Determine the [x, y] coordinate at the center of the cell enclosing the given text.  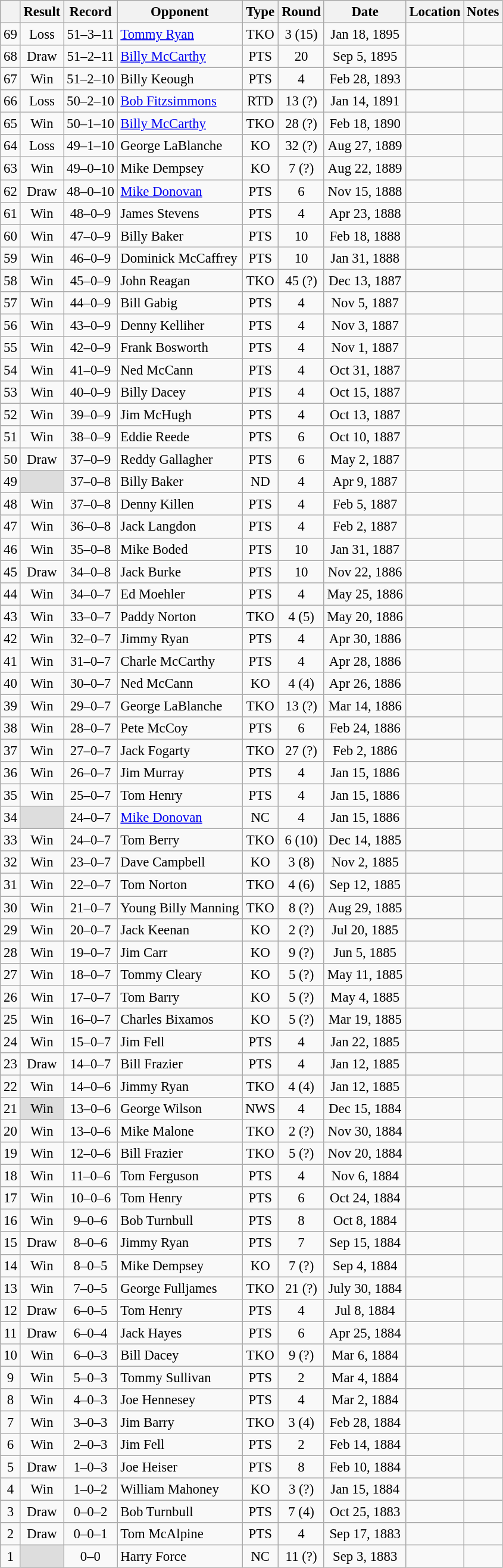
51 [11, 437]
35 [11, 796]
52 [11, 415]
Record [90, 12]
Dec 14, 1885 [365, 840]
Charle McCarthy [180, 661]
0–0–1 [90, 1534]
Feb 2, 1886 [365, 751]
Jan 14, 1891 [365, 101]
20–0–7 [90, 930]
19–0–7 [90, 952]
Jim Murray [180, 773]
38–0–9 [90, 437]
Apr 25, 1884 [365, 1333]
Tommy Cleary [180, 974]
48–0–9 [90, 213]
Sep 15, 1884 [365, 1243]
13 [11, 1288]
Oct 13, 1887 [365, 415]
27–0–7 [90, 751]
48 [11, 504]
15–0–7 [90, 1042]
46–0–9 [90, 258]
25–0–7 [90, 796]
Nov 5, 1887 [365, 303]
57 [11, 303]
24 [11, 1042]
34–0–8 [90, 572]
3 (8) [301, 863]
23 [11, 1064]
Aug 29, 1885 [365, 908]
John Reagan [180, 280]
Tom Ferguson [180, 1176]
36 [11, 773]
Jan 31, 1888 [365, 258]
37–0–9 [90, 460]
11 (?) [301, 1557]
3 (4) [301, 1422]
5–0–3 [90, 1377]
Jack Burke [180, 572]
40 [11, 684]
43–0–9 [90, 325]
42 [11, 639]
30–0–7 [90, 684]
11 [11, 1333]
Pete McCoy [180, 728]
59 [11, 258]
May 25, 1886 [365, 594]
Notes [483, 12]
32–0–7 [90, 639]
Feb 24, 1886 [365, 728]
Tom Norton [180, 885]
Apr 9, 1887 [365, 482]
Jack Langdon [180, 527]
Jim McHugh [180, 415]
10–0–6 [90, 1198]
61 [11, 213]
45–0–9 [90, 280]
56 [11, 325]
Eddie Reede [180, 437]
NWS [261, 1109]
Nov 22, 1886 [365, 572]
Mike Boded [180, 549]
Sep 3, 1883 [365, 1557]
6–0–5 [90, 1310]
Billy Dacey [180, 392]
28 (?) [301, 124]
Dec 13, 1887 [365, 280]
ND [261, 482]
58 [11, 280]
Mar 6, 1884 [365, 1355]
49–0–10 [90, 169]
1–0–3 [90, 1467]
14–0–6 [90, 1086]
Jim Barry [180, 1422]
64 [11, 146]
12–0–6 [90, 1154]
Feb 18, 1890 [365, 124]
Feb 28, 1893 [365, 79]
29–0–7 [90, 706]
68 [11, 57]
George Fulljames [180, 1288]
Tommy Sullivan [180, 1377]
Feb 2, 1887 [365, 527]
25 [11, 1020]
Mar 19, 1885 [365, 1020]
32 (?) [301, 146]
Jan 31, 1887 [365, 549]
66 [11, 101]
32 [11, 863]
Nov 15, 1888 [365, 191]
Aug 22, 1889 [365, 169]
18–0–7 [90, 974]
60 [11, 236]
1–0–2 [90, 1489]
50–1–10 [90, 124]
21 (?) [301, 1288]
14 [11, 1265]
51–3–11 [90, 35]
Oct 10, 1887 [365, 437]
2–0–3 [90, 1445]
12 [11, 1310]
Paddy Norton [180, 616]
May 20, 1886 [365, 616]
0–0 [90, 1557]
Feb 5, 1887 [365, 504]
Oct 24, 1884 [365, 1198]
Sep 4, 1884 [365, 1265]
51–2–10 [90, 79]
8 (?) [301, 908]
Oct 31, 1887 [365, 370]
18 [11, 1176]
22 [11, 1086]
5 [11, 1467]
Feb 18, 1888 [365, 236]
14–0–7 [90, 1064]
Bill Gabig [180, 303]
4–0–3 [90, 1400]
31–0–7 [90, 661]
Nov 1, 1887 [365, 348]
Tom Barry [180, 997]
30 [11, 908]
43 [11, 616]
8–0–5 [90, 1265]
50 [11, 460]
50–2–10 [90, 101]
Tom McAlpine [180, 1534]
Opponent [180, 12]
Feb 14, 1884 [365, 1445]
Bill Dacey [180, 1355]
63 [11, 169]
Jan 18, 1895 [365, 35]
Mar 14, 1886 [365, 706]
Apr 23, 1888 [365, 213]
33–0–7 [90, 616]
45 [11, 572]
Tom Berry [180, 840]
May 4, 1885 [365, 997]
Harry Force [180, 1557]
May 11, 1885 [365, 974]
28 [11, 952]
Oct 25, 1883 [365, 1512]
Reddy Gallagher [180, 460]
40–0–9 [90, 392]
36–0–8 [90, 527]
17–0–7 [90, 997]
Sep 17, 1883 [365, 1534]
Jim Carr [180, 952]
55 [11, 348]
41–0–9 [90, 370]
William Mahoney [180, 1489]
54 [11, 370]
Round [301, 12]
23–0–7 [90, 863]
28–0–7 [90, 728]
July 30, 1884 [365, 1288]
Frank Bosworth [180, 348]
Location [435, 12]
1 [11, 1557]
Feb 28, 1884 [365, 1422]
6–0–3 [90, 1355]
35–0–8 [90, 549]
16–0–7 [90, 1020]
4 (5) [301, 616]
May 2, 1887 [365, 460]
46 [11, 549]
34 [11, 818]
42–0–9 [90, 348]
7 (4) [301, 1512]
James Stevens [180, 213]
Oct 15, 1887 [365, 392]
Mike Malone [180, 1131]
Jun 5, 1885 [365, 952]
Jul 20, 1885 [365, 930]
49–1–10 [90, 146]
47–0–9 [90, 236]
Nov 20, 1884 [365, 1154]
Dominick McCaffrey [180, 258]
Jan 15, 1884 [365, 1489]
Jack Keenan [180, 930]
15 [11, 1243]
0–0–2 [90, 1512]
Dec 15, 1884 [365, 1109]
Mar 2, 1884 [365, 1400]
Nov 3, 1887 [365, 325]
37 [11, 751]
Joe Heiser [180, 1467]
Ed Moehler [180, 594]
Billy Keough [180, 79]
67 [11, 79]
48–0–10 [90, 191]
Apr 30, 1886 [365, 639]
4 (6) [301, 885]
9–0–6 [90, 1221]
Charles Bixamos [180, 1020]
Mar 4, 1884 [365, 1377]
8–0–6 [90, 1243]
6–0–4 [90, 1333]
Bob Fitzsimmons [180, 101]
27 (?) [301, 751]
27 [11, 974]
Dave Campbell [180, 863]
6 (10) [301, 840]
38 [11, 728]
41 [11, 661]
31 [11, 885]
3 (15) [301, 35]
Apr 26, 1886 [365, 684]
19 [11, 1154]
33 [11, 840]
Result [42, 12]
44–0–9 [90, 303]
Sep 5, 1895 [365, 57]
17 [11, 1198]
21 [11, 1109]
3 (?) [301, 1489]
53 [11, 392]
44 [11, 594]
39 [11, 706]
9 [11, 1377]
Nov 2, 1885 [365, 863]
3 [11, 1512]
62 [11, 191]
47 [11, 527]
Jack Fogarty [180, 751]
Oct 8, 1884 [365, 1221]
69 [11, 35]
Aug 27, 1889 [365, 146]
45 (?) [301, 280]
George Wilson [180, 1109]
Young Billy Manning [180, 908]
11–0–6 [90, 1176]
Jack Hayes [180, 1333]
Tommy Ryan [180, 35]
29 [11, 930]
26–0–7 [90, 773]
Sep 12, 1885 [365, 885]
3–0–3 [90, 1422]
Nov 30, 1884 [365, 1131]
RTD [261, 101]
16 [11, 1221]
Nov 6, 1884 [365, 1176]
Jul 8, 1884 [365, 1310]
26 [11, 997]
Denny Killen [180, 504]
7–0–5 [90, 1288]
Denny Kelliher [180, 325]
49 [11, 482]
Joe Hennesey [180, 1400]
51–2–11 [90, 57]
39–0–9 [90, 415]
21–0–7 [90, 908]
Apr 28, 1886 [365, 661]
Jan 22, 1885 [365, 1042]
Feb 10, 1884 [365, 1467]
22–0–7 [90, 885]
34–0–7 [90, 594]
Type [261, 12]
65 [11, 124]
Date [365, 12]
